Determine the (X, Y) coordinate at the center of the cell enclosing the given text.  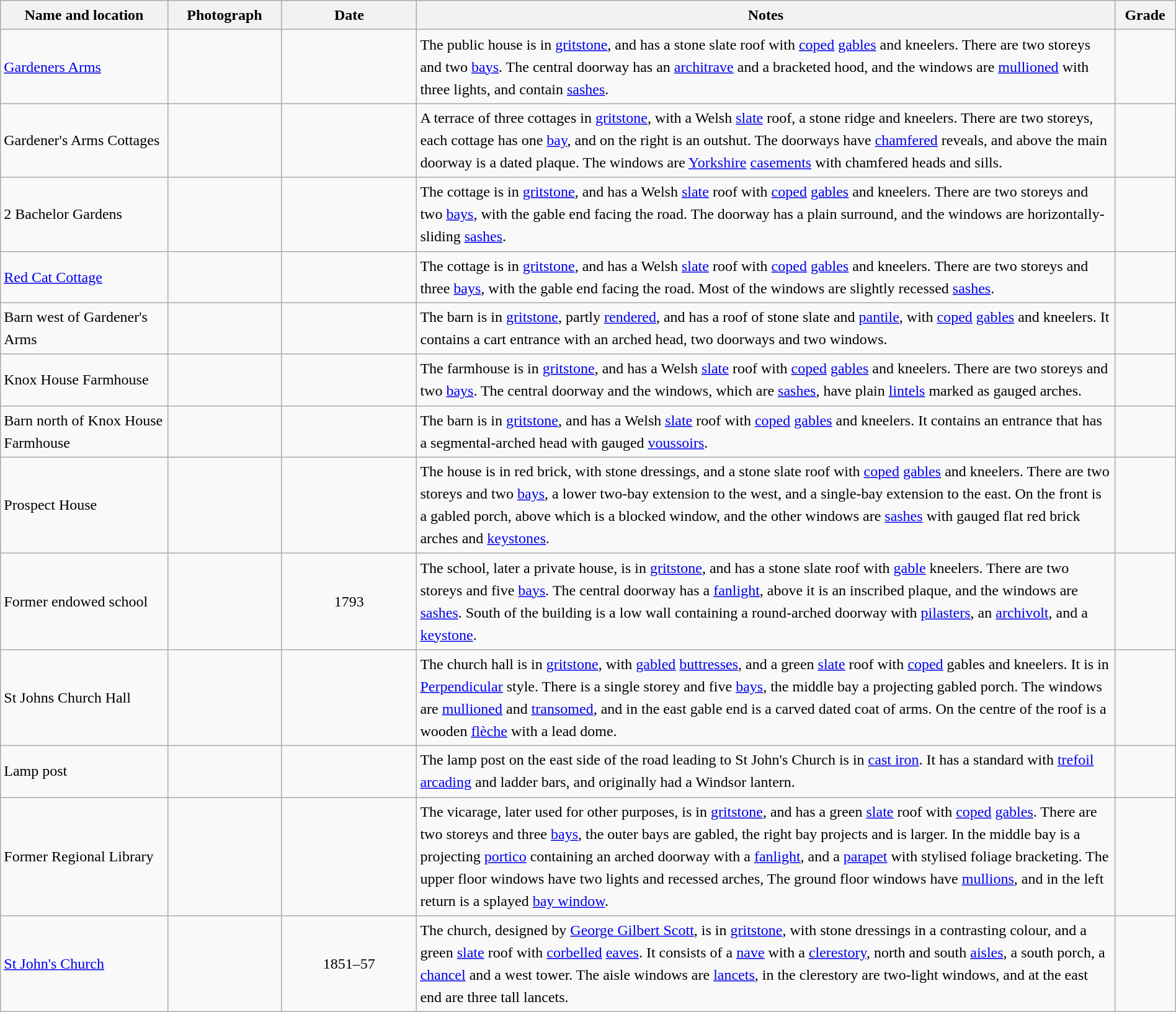
Former endowed school (84, 601)
Photograph (225, 15)
Gardeners Arms (84, 67)
2 Bachelor Gardens (84, 215)
Barn west of Gardener's Arms (84, 329)
Former Regional Library (84, 857)
Notes (765, 15)
1851–57 (349, 964)
Gardener's Arms Cottages (84, 140)
Lamp post (84, 771)
Grade (1145, 15)
Red Cat Cottage (84, 277)
Date (349, 15)
St Johns Church Hall (84, 697)
Knox House Farmhouse (84, 379)
Name and location (84, 15)
1793 (349, 601)
St John's Church (84, 964)
Barn north of Knox House Farmhouse (84, 432)
Prospect House (84, 505)
